Detect which cell encompasses the target text, then output its (x, y) center coordinate. 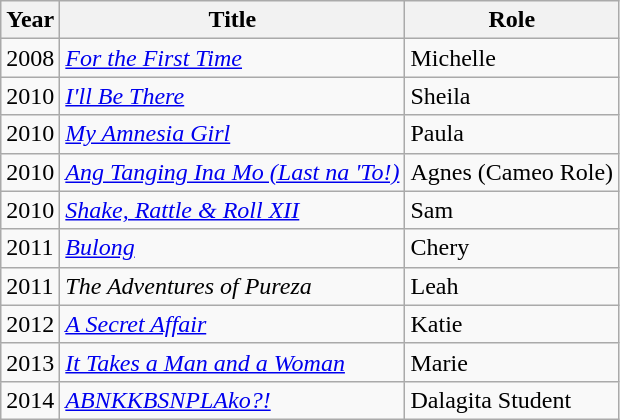
Michelle (512, 58)
ABNKKBSNPLAko?! (232, 400)
Shake, Rattle & Roll XII (232, 210)
Sheila (512, 96)
A Secret Affair (232, 324)
Paula (512, 134)
My Amnesia Girl (232, 134)
Role (512, 20)
2014 (30, 400)
2008 (30, 58)
Bulong (232, 248)
I'll Be There (232, 96)
2013 (30, 362)
Katie (512, 324)
Chery (512, 248)
Ang Tanging Ina Mo (Last na 'To!) (232, 172)
Marie (512, 362)
Dalagita Student (512, 400)
Title (232, 20)
For the First Time (232, 58)
It Takes a Man and a Woman (232, 362)
2012 (30, 324)
The Adventures of Pureza (232, 286)
Leah (512, 286)
Agnes (Cameo Role) (512, 172)
Year (30, 20)
Sam (512, 210)
